Provide the (X, Y) coordinate of the cell's center where the given text is located.  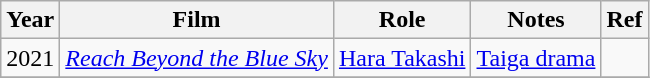
Reach Beyond the Blue Sky (197, 58)
Ref (624, 20)
Hara Takashi (402, 58)
2021 (30, 58)
Year (30, 20)
Taiga drama (536, 58)
Notes (536, 20)
Film (197, 20)
Role (402, 20)
